From the cell containing the given text, extract its center point as [x, y] coordinate. 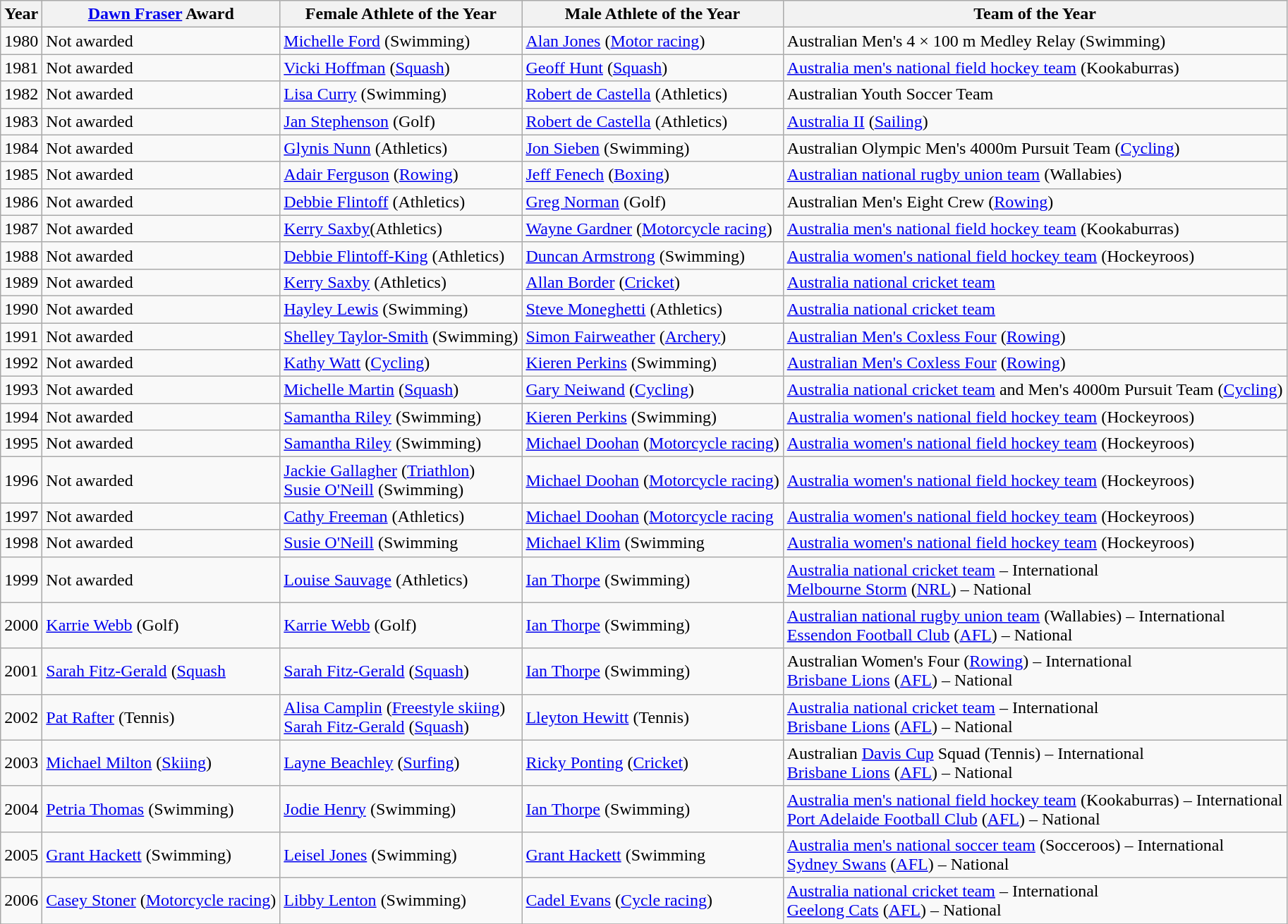
Kathy Watt (Cycling) [401, 363]
1990 [21, 309]
1994 [21, 417]
2004 [21, 808]
2001 [21, 671]
Layne Beachley (Surfing) [401, 763]
Leisel Jones (Swimming) [401, 855]
Australian Youth Soccer Team [1035, 95]
Gary Neiwand (Cycling) [652, 390]
Duncan Armstrong (Swimming) [652, 255]
1984 [21, 148]
Wayne Gardner (Motorcycle racing) [652, 229]
Cadel Evans (Cycle racing) [652, 900]
Australian national rugby union team (Wallabies) [1035, 175]
Australia national cricket team – International Melbourne Storm (NRL) – National [1035, 580]
Australian Women's Four (Rowing) – International Brisbane Lions (AFL) – National [1035, 671]
1989 [21, 282]
1998 [21, 543]
Hayley Lewis (Swimming) [401, 309]
Kerry Saxby(Athletics) [401, 229]
Alisa Camplin (Freestyle skiing) Sarah Fitz-Gerald (Squash) [401, 717]
2005 [21, 855]
1982 [21, 95]
Alan Jones (Motor racing) [652, 41]
Michelle Martin (Squash) [401, 390]
2000 [21, 625]
Ricky Ponting (Cricket) [652, 763]
Shelley Taylor-Smith (Swimming) [401, 336]
Pat Rafter (Tennis) [161, 717]
1992 [21, 363]
1983 [21, 121]
Petria Thomas (Swimming) [161, 808]
Casey Stoner (Motorcycle racing) [161, 900]
Debbie Flintoff-King (Athletics) [401, 255]
Sarah Fitz-Gerald (Squash [161, 671]
Australia national cricket team – International Geelong Cats (AFL) – National [1035, 900]
Male Athlete of the Year [652, 14]
1995 [21, 444]
1986 [21, 202]
2002 [21, 717]
1987 [21, 229]
Australian Olympic Men's 4000m Pursuit Team (Cycling) [1035, 148]
Louise Sauvage (Athletics) [401, 580]
Geoff Hunt (Squash) [652, 68]
Lisa Curry (Swimming) [401, 95]
Australia II (Sailing) [1035, 121]
Sarah Fitz-Gerald (Squash) [401, 671]
Michael Milton (Skiing) [161, 763]
1996 [21, 480]
1993 [21, 390]
Kerry Saxby (Athletics) [401, 282]
Australia national cricket team and Men's 4000m Pursuit Team (Cycling) [1035, 390]
Adair Ferguson (Rowing) [401, 175]
2003 [21, 763]
Jon Sieben (Swimming) [652, 148]
2006 [21, 900]
Michael Doohan (Motorcycle racing [652, 516]
Glynis Nunn (Athletics) [401, 148]
Jan Stephenson (Golf) [401, 121]
Grant Hackett (Swimming) [161, 855]
Libby Lenton (Swimming) [401, 900]
1985 [21, 175]
Year [21, 14]
Michael Klim (Swimming [652, 543]
Australia men's national soccer team (Socceroos) – International Sydney Swans (AFL) – National [1035, 855]
Australia men's national field hockey team (Kookaburras) – International Port Adelaide Football Club (AFL) – National [1035, 808]
Dawn Fraser Award [161, 14]
Australian national rugby union team (Wallabies) – International Essendon Football Club (AFL) – National [1035, 625]
Greg Norman (Golf) [652, 202]
Australian Men's 4 × 100 m Medley Relay (Swimming) [1035, 41]
1991 [21, 336]
Lleyton Hewitt (Tennis) [652, 717]
1997 [21, 516]
Steve Moneghetti (Athletics) [652, 309]
Jackie Gallagher (Triathlon) Susie O'Neill (Swimming) [401, 480]
Jodie Henry (Swimming) [401, 808]
1988 [21, 255]
Australia national cricket team – International Brisbane Lions (AFL) – National [1035, 717]
1980 [21, 41]
Cathy Freeman (Athletics) [401, 516]
1999 [21, 580]
Susie O'Neill (Swimming [401, 543]
Grant Hackett (Swimming [652, 855]
Allan Border (Cricket) [652, 282]
Australian Davis Cup Squad (Tennis) – International Brisbane Lions (AFL) – National [1035, 763]
Jeff Fenech (Boxing) [652, 175]
Australian Men's Eight Crew (Rowing) [1035, 202]
Vicki Hoffman (Squash) [401, 68]
1981 [21, 68]
Debbie Flintoff (Athletics) [401, 202]
Team of the Year [1035, 14]
Michelle Ford (Swimming) [401, 41]
Female Athlete of the Year [401, 14]
Simon Fairweather (Archery) [652, 336]
